Pinpoint the cell where the given text exists, returning its [x, y] midpoint coordinate. 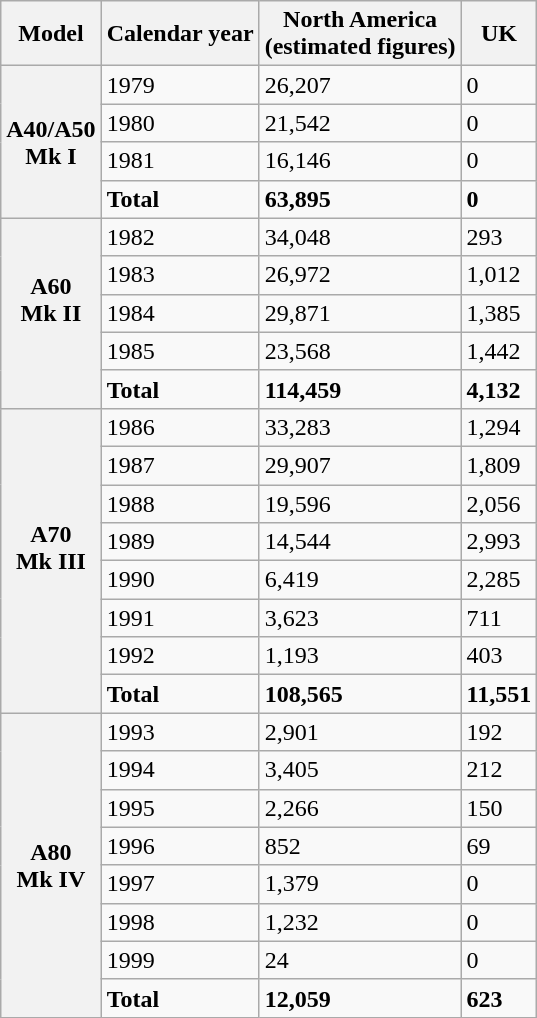
69 [499, 846]
A60Mk II [51, 313]
212 [499, 770]
33,283 [360, 427]
2,266 [360, 808]
A80Mk IV [51, 865]
1,012 [499, 275]
1,232 [360, 922]
26,972 [360, 275]
North America(estimated figures) [360, 34]
711 [499, 618]
1994 [180, 770]
2,056 [499, 503]
150 [499, 808]
UK [499, 34]
29,907 [360, 465]
1998 [180, 922]
1983 [180, 275]
6,419 [360, 580]
A40/A50Mk I [51, 142]
1,294 [499, 427]
29,871 [360, 313]
2,993 [499, 542]
1981 [180, 161]
1,809 [499, 465]
Calendar year [180, 34]
11,551 [499, 694]
1,442 [499, 351]
293 [499, 237]
12,059 [360, 998]
1989 [180, 542]
21,542 [360, 123]
14,544 [360, 542]
1985 [180, 351]
1992 [180, 656]
63,895 [360, 199]
1982 [180, 237]
1,379 [360, 884]
1980 [180, 123]
623 [499, 998]
24 [360, 960]
19,596 [360, 503]
2,285 [499, 580]
192 [499, 732]
4,132 [499, 389]
16,146 [360, 161]
A70Mk III [51, 560]
3,405 [360, 770]
114,459 [360, 389]
34,048 [360, 237]
1984 [180, 313]
2,901 [360, 732]
1996 [180, 846]
26,207 [360, 85]
1993 [180, 732]
1999 [180, 960]
1991 [180, 618]
1986 [180, 427]
23,568 [360, 351]
3,623 [360, 618]
1990 [180, 580]
1,385 [499, 313]
1979 [180, 85]
1,193 [360, 656]
1987 [180, 465]
403 [499, 656]
108,565 [360, 694]
1995 [180, 808]
852 [360, 846]
1988 [180, 503]
Model [51, 34]
1997 [180, 884]
